Capture the cell that displays the provided text and extract its (X, Y) central coordinate. 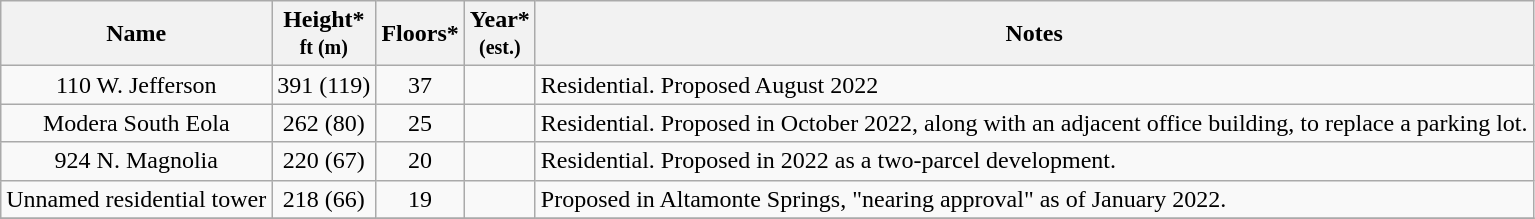
19 (420, 199)
262 (80) (324, 123)
220 (67) (324, 161)
924 N. Magnolia (136, 161)
Residential. Proposed in October 2022, along with an adjacent office building, to replace a parking lot. (1034, 123)
391 (119) (324, 85)
Floors* (420, 34)
Notes (1034, 34)
Unnamed residential tower (136, 199)
Residential. Proposed in 2022 as a two-parcel development. (1034, 161)
Year*(est.) (500, 34)
Name (136, 34)
Proposed in Altamonte Springs, "nearing approval" as of January 2022. (1034, 199)
Modera South Eola (136, 123)
Height*ft (m) (324, 34)
Residential. Proposed August 2022 (1034, 85)
25 (420, 123)
110 W. Jefferson (136, 85)
20 (420, 161)
218 (66) (324, 199)
37 (420, 85)
